Provide the [x, y] coordinate of the cell's center where the given text is located.  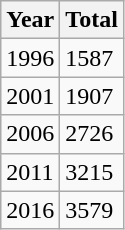
Total [92, 20]
2011 [30, 172]
3579 [92, 210]
2016 [30, 210]
2726 [92, 134]
1996 [30, 58]
1587 [92, 58]
2006 [30, 134]
3215 [92, 172]
Year [30, 20]
1907 [92, 96]
2001 [30, 96]
